Provide the [x, y] coordinate of the cell's center where the given text is located.  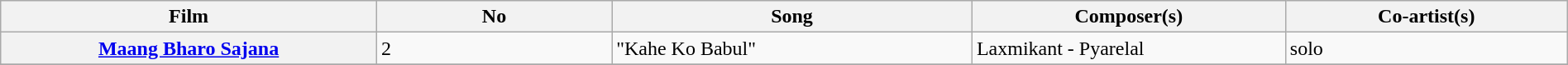
"Kahe Ko Babul" [792, 48]
Maang Bharo Sajana [189, 48]
Song [792, 17]
Composer(s) [1128, 17]
Film [189, 17]
No [494, 17]
Laxmikant - Pyarelal [1128, 48]
2 [494, 48]
Co-artist(s) [1426, 17]
solo [1426, 48]
